For the text-containing cell, return its midpoint in (X, Y) coordinate format. 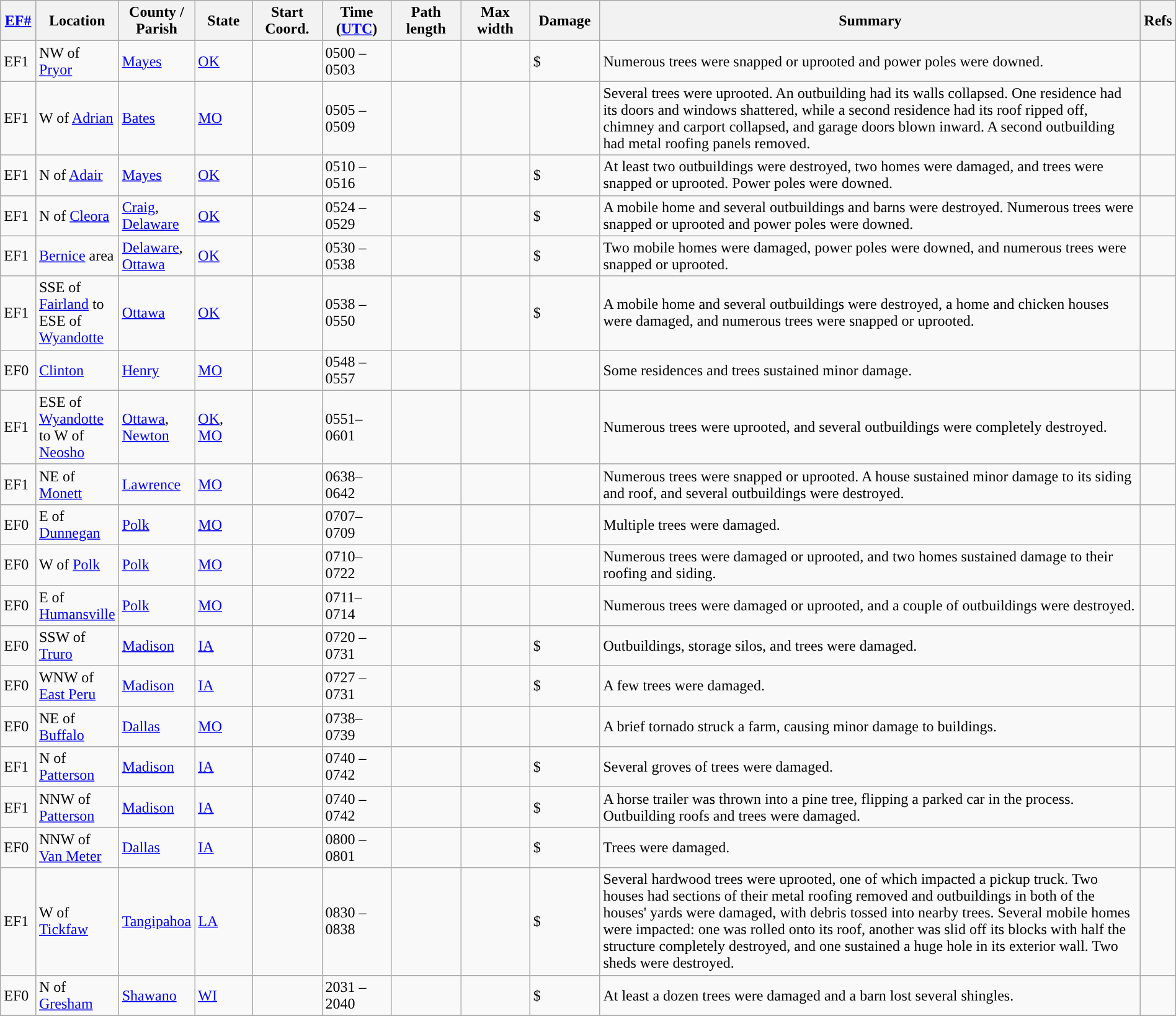
SSE of Fairland to ESE of Wyandotte (77, 313)
Ottawa, Newton (156, 427)
0524 – 0529 (357, 216)
State (223, 21)
Start Coord. (287, 21)
Lawrence (156, 484)
Two mobile homes were damaged, power poles were downed, and numerous trees were snapped or uprooted. (870, 256)
A mobile home and several outbuildings were destroyed, a home and chicken houses were damaged, and numerous trees were snapped or uprooted. (870, 313)
A horse trailer was thrown into a pine tree, flipping a parked car in the process. Outbuilding roofs and trees were damaged. (870, 808)
A mobile home and several outbuildings and barns were destroyed. Numerous trees were snapped or uprooted and power poles were downed. (870, 216)
WNW of East Peru (77, 686)
E of Humansville (77, 605)
Path length (426, 21)
At least two outbuildings were destroyed, two homes were damaged, and trees were snapped or uprooted. Power poles were downed. (870, 175)
0500 – 0503 (357, 61)
Numerous trees were damaged or uprooted, and two homes sustained damage to their roofing and siding. (870, 564)
Numerous trees were damaged or uprooted, and a couple of outbuildings were destroyed. (870, 605)
0738–0739 (357, 727)
Clinton (77, 370)
0510 – 0516 (357, 175)
SSW of Truro (77, 646)
0707–0709 (357, 525)
Numerous trees were snapped or uprooted and power poles were downed. (870, 61)
0538 – 0550 (357, 313)
Henry (156, 370)
Max width (495, 21)
Bates (156, 118)
0551–0601 (357, 427)
NNW of Van Meter (77, 847)
OK, MO (223, 427)
0800 – 0801 (357, 847)
0720 – 0731 (357, 646)
0548 – 0557 (357, 370)
Some residences and trees sustained minor damage. (870, 370)
Several groves of trees were damaged. (870, 767)
N of Adair (77, 175)
Ottawa (156, 313)
0710–0722 (357, 564)
County / Parish (156, 21)
Summary (870, 21)
EF# (19, 21)
E of Dunnegan (77, 525)
N of Patterson (77, 767)
LA (223, 922)
W of Tickfaw (77, 922)
A few trees were damaged. (870, 686)
Refs (1158, 21)
Location (77, 21)
Delaware, Ottawa (156, 256)
NNW of Patterson (77, 808)
0711–0714 (357, 605)
NW of Pryor (77, 61)
W of Adrian (77, 118)
0638–0642 (357, 484)
Outbuildings, storage silos, and trees were damaged. (870, 646)
0727 – 0731 (357, 686)
W of Polk (77, 564)
ESE of Wyandotte to W of Neosho (77, 427)
NE of Buffalo (77, 727)
Time (UTC) (357, 21)
Numerous trees were snapped or uprooted. A house sustained minor damage to its siding and roof, and several outbuildings were destroyed. (870, 484)
Trees were damaged. (870, 847)
0830 – 0838 (357, 922)
Bernice area (77, 256)
Multiple trees were damaged. (870, 525)
Numerous trees were uprooted, and several outbuildings were completely destroyed. (870, 427)
A brief tornado struck a farm, causing minor damage to buildings. (870, 727)
WI (223, 995)
0505 – 0509 (357, 118)
N of Gresham (77, 995)
Shawano (156, 995)
N of Cleora (77, 216)
Damage (564, 21)
2031 – 2040 (357, 995)
Tangipahoa (156, 922)
0530 – 0538 (357, 256)
Craig, Delaware (156, 216)
NE of Monett (77, 484)
At least a dozen trees were damaged and a barn lost several shingles. (870, 995)
